Scan for the cell matching the given text and deliver its [X, Y] coordinate at center. 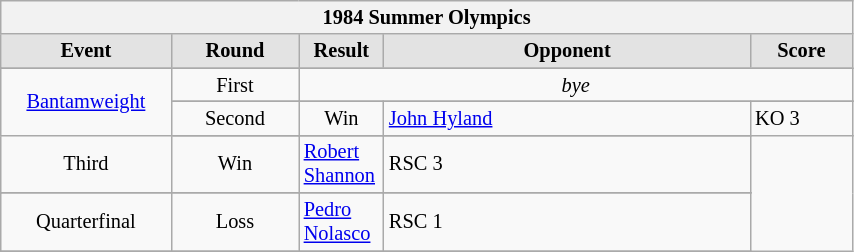
Bantamweight [86, 102]
Opponent [567, 51]
RSC 3 [567, 164]
Result [342, 51]
Pedro Nolasco [342, 222]
Loss [235, 222]
First [235, 85]
Score [801, 51]
1984 Summer Olympics [427, 17]
Robert Shannon [342, 164]
RSC 1 [567, 222]
Event [86, 51]
Third [86, 164]
Second [235, 118]
John Hyland [567, 118]
Round [235, 51]
bye [576, 85]
KO 3 [801, 118]
Quarterfinal [86, 222]
